Return [X, Y] of the center of cell containing provided text 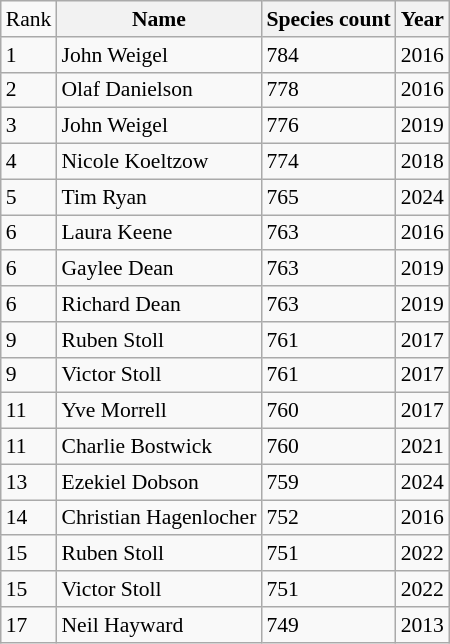
Tim Ryan [158, 197]
752 [328, 518]
4 [29, 162]
Charlie Bostwick [158, 447]
Rank [29, 19]
784 [328, 55]
749 [328, 625]
Neil Hayward [158, 625]
5 [29, 197]
2013 [422, 625]
765 [328, 197]
1 [29, 55]
13 [29, 482]
778 [328, 90]
2018 [422, 162]
Gaylee Dean [158, 269]
Richard Dean [158, 304]
Christian Hagenlocher [158, 518]
Year [422, 19]
759 [328, 482]
Yve Morrell [158, 411]
14 [29, 518]
776 [328, 126]
2021 [422, 447]
3 [29, 126]
17 [29, 625]
774 [328, 162]
Nicole Koeltzow [158, 162]
Name [158, 19]
2 [29, 90]
Ezekiel Dobson [158, 482]
Laura Keene [158, 233]
Olaf Danielson [158, 90]
Species count [328, 19]
